Capture the cell that displays the provided text and extract its [X, Y] central coordinate. 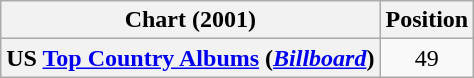
Chart (2001) [190, 20]
49 [427, 58]
Position [427, 20]
US Top Country Albums (Billboard) [190, 58]
